Detect which cell encompasses the target text, then output its (X, Y) center coordinate. 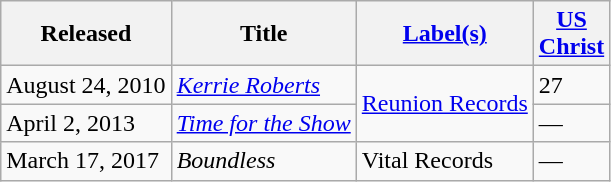
April 2, 2013 (86, 123)
USChrist (571, 34)
Kerrie Roberts (264, 85)
Label(s) (444, 34)
Vital Records (444, 161)
Released (86, 34)
August 24, 2010 (86, 85)
Reunion Records (444, 104)
27 (571, 85)
Title (264, 34)
Time for the Show (264, 123)
March 17, 2017 (86, 161)
Boundless (264, 161)
